Return (x, y) of the center of cell containing provided text 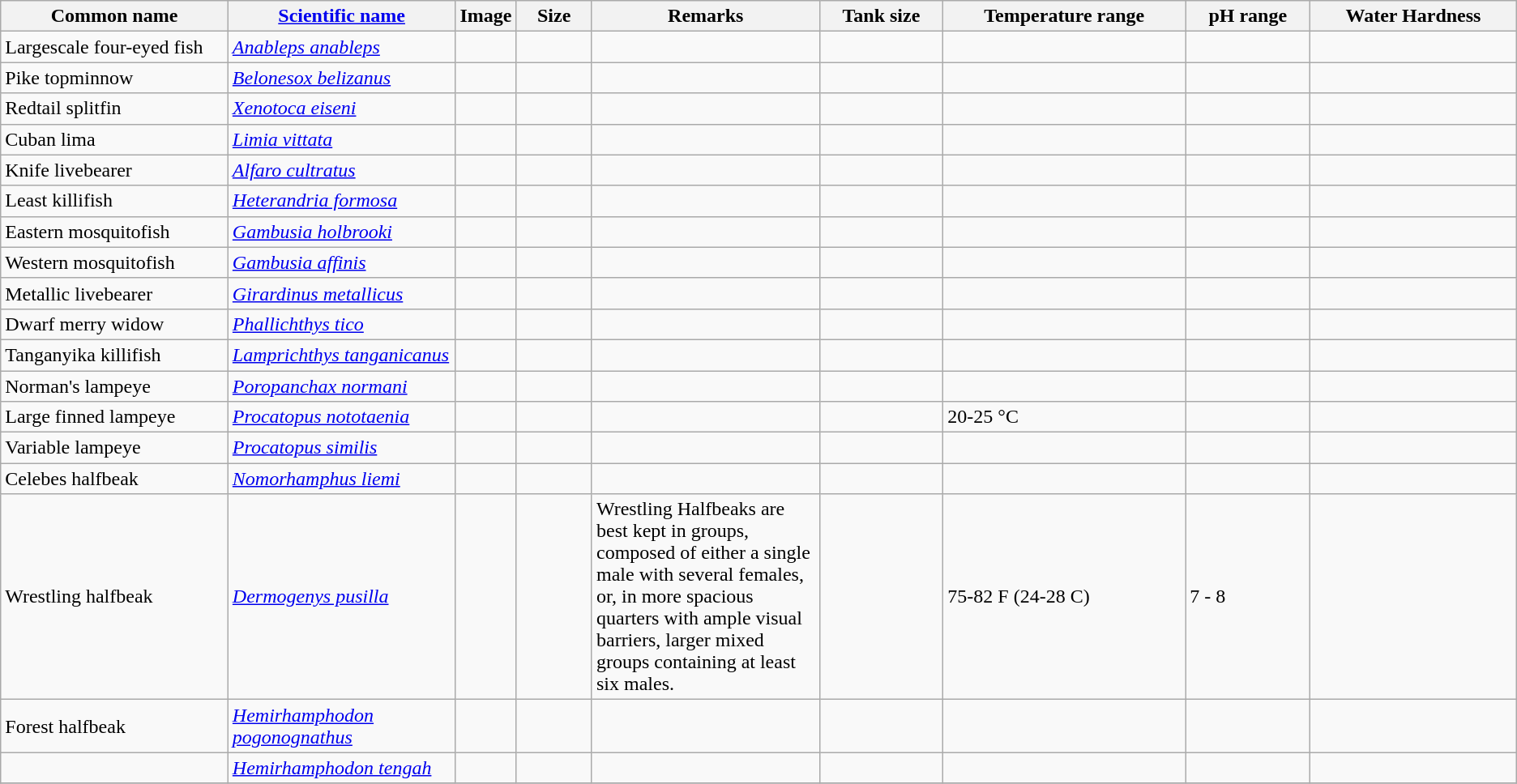
Dwarf merry widow (115, 324)
pH range (1248, 16)
Temperature range (1065, 16)
Remarks (705, 16)
Nomorhamphus liemi (342, 479)
Norman's lampeye (115, 386)
Anableps anableps (342, 47)
Metallic livebearer (115, 293)
Eastern mosquitofish (115, 232)
Hemirhamphodon tengah (342, 768)
Least killifish (115, 201)
Pike topminnow (115, 78)
Poropanchax normani (342, 386)
Celebes halfbeak (115, 479)
Procatopus nototaenia (342, 417)
Heterandria formosa (342, 201)
Forest halfbeak (115, 726)
Largescale four-eyed fish (115, 47)
Western mosquitofish (115, 262)
Girardinus metallicus (342, 293)
Variable lampeye (115, 448)
20-25 °C (1065, 417)
Hemirhamphodon pogonognathus (342, 726)
Redtail splitfin (115, 109)
Tanganyika killifish (115, 355)
Image (486, 16)
Knife livebearer (115, 170)
Procatopus similis (342, 448)
Scientific name (342, 16)
Limia vittata (342, 139)
Gambusia holbrooki (342, 232)
Water Hardness (1413, 16)
Alfaro cultratus (342, 170)
Common name (115, 16)
Large finned lampeye (115, 417)
Xenotoca eiseni (342, 109)
Cuban lima (115, 139)
Gambusia affinis (342, 262)
Size (554, 16)
Tank size (882, 16)
7 - 8 (1248, 597)
Dermogenys pusilla (342, 597)
Phallichthys tico (342, 324)
Belonesox belizanus (342, 78)
Wrestling halfbeak (115, 597)
Lamprichthys tanganicanus (342, 355)
75-82 F (24-28 C) (1065, 597)
